Output the [x, y] coordinate of the center of the cell containing the given text.  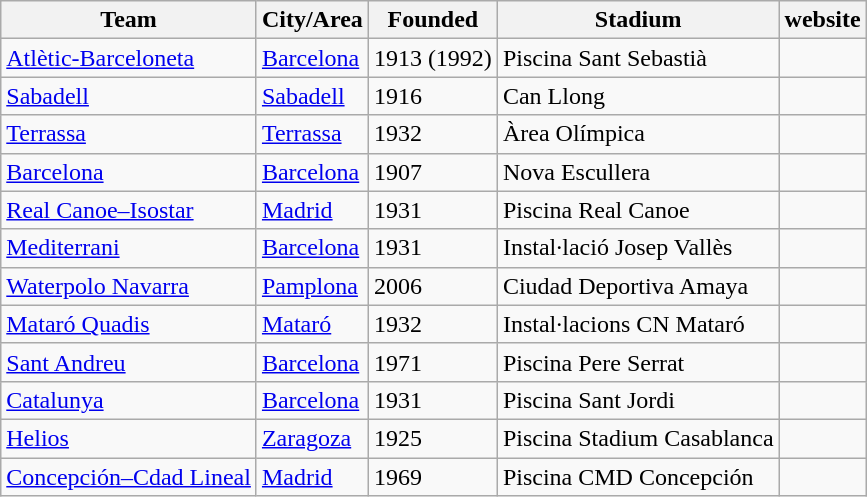
1971 [432, 362]
Mataró Quadis [129, 324]
1925 [432, 438]
Ciudad Deportiva Amaya [638, 286]
Àrea Olímpica [638, 134]
Sant Andreu [129, 362]
Helios [129, 438]
Piscina Pere Serrat [638, 362]
Instal·lacions CN Mataró [638, 324]
Mediterrani [129, 248]
Concepción–Cdad Lineal [129, 477]
Pamplona [312, 286]
1907 [432, 172]
Zaragoza [312, 438]
1916 [432, 96]
website [822, 20]
Real Canoe–Isostar [129, 210]
Can Llong [638, 96]
Mataró [312, 324]
Piscina Stadium Casablanca [638, 438]
Waterpolo Navarra [129, 286]
Piscina CMD Concepción [638, 477]
2006 [432, 286]
1969 [432, 477]
Catalunya [129, 400]
Instal·lació Josep Vallès [638, 248]
1913 (1992) [432, 58]
Stadium [638, 20]
Piscina Real Canoe [638, 210]
City/Area [312, 20]
Founded [432, 20]
Nova Escullera [638, 172]
Piscina Sant Sebastià [638, 58]
Piscina Sant Jordi [638, 400]
Atlètic-Barceloneta [129, 58]
Team [129, 20]
